Return the (x, y) coordinate for the center point of the cell that contains the specified text.  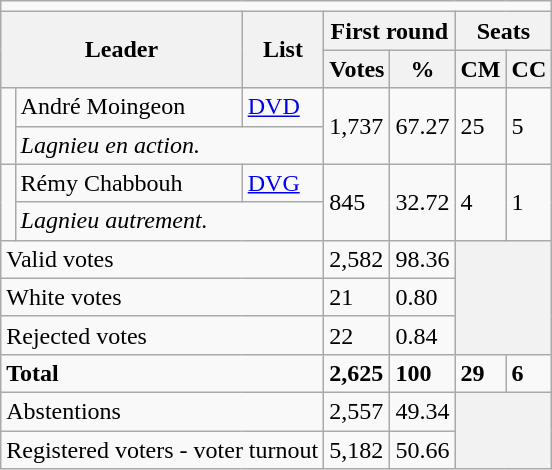
67.27 (422, 126)
Seats (504, 31)
Rejected votes (162, 335)
1 (529, 202)
First round (390, 31)
2,582 (357, 259)
49.34 (422, 411)
845 (357, 202)
4 (480, 202)
DVG (283, 183)
25 (480, 126)
Rémy Chabbouh (128, 183)
DVD (283, 107)
Lagnieu en action. (170, 145)
21 (357, 297)
Lagnieu autrement. (170, 221)
6 (529, 373)
98.36 (422, 259)
Leader (122, 50)
0.84 (422, 335)
2,625 (357, 373)
0.80 (422, 297)
White votes (162, 297)
Valid votes (162, 259)
5 (529, 126)
Registered voters - voter turnout (162, 449)
% (422, 69)
CC (529, 69)
50.66 (422, 449)
22 (357, 335)
5,182 (357, 449)
100 (422, 373)
Total (162, 373)
1,737 (357, 126)
2,557 (357, 411)
Votes (357, 69)
32.72 (422, 202)
29 (480, 373)
List (283, 50)
André Moingeon (128, 107)
Abstentions (162, 411)
CM (480, 69)
